Find where the given text appears and provide that cell's center as (X, Y) coordinate. 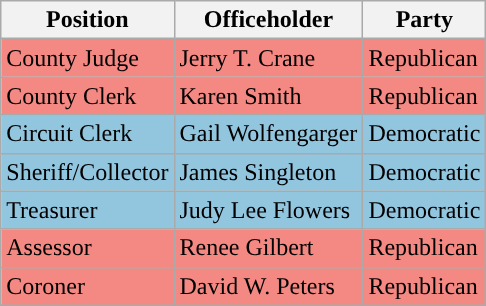
Sheriff/Collector (88, 172)
County Clerk (88, 96)
Coroner (88, 286)
Gail Wolfengarger (268, 134)
Party (424, 20)
Circuit Clerk (88, 134)
County Judge (88, 58)
Renee Gilbert (268, 248)
James Singleton (268, 172)
David W. Peters (268, 286)
Assessor (88, 248)
Judy Lee Flowers (268, 210)
Treasurer (88, 210)
Jerry T. Crane (268, 58)
Karen Smith (268, 96)
Officeholder (268, 20)
Position (88, 20)
